Capture the cell that displays the provided text and extract its [X, Y] central coordinate. 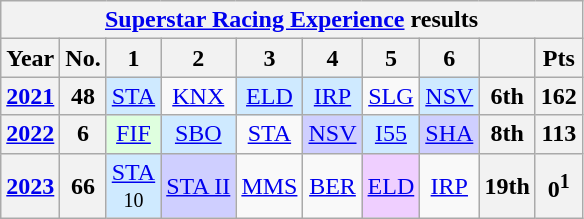
Year [30, 58]
KNX [198, 96]
5 [391, 58]
SHA [450, 134]
3 [270, 58]
2 [198, 58]
SLG [391, 96]
4 [332, 58]
2022 [30, 134]
SBO [198, 134]
2021 [30, 96]
MMS [270, 186]
STA10 [133, 186]
No. [83, 58]
162 [558, 96]
6th [507, 96]
66 [83, 186]
1 [133, 58]
Superstar Racing Experience results [292, 20]
01 [558, 186]
19th [507, 186]
113 [558, 134]
BER [332, 186]
8th [507, 134]
I55 [391, 134]
STA II [198, 186]
Pts [558, 58]
48 [83, 96]
2023 [30, 186]
FIF [133, 134]
